Extract the [X, Y] coordinate from the center of the cell holding the provided text.  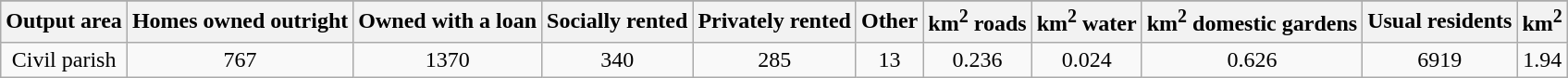
km2 domestic gardens [1252, 22]
0.024 [1086, 59]
1.94 [1542, 59]
340 [618, 59]
km2 roads [977, 22]
0.236 [977, 59]
km2 water [1086, 22]
Socially rented [618, 22]
767 [240, 59]
Owned with a loan [448, 22]
0.626 [1252, 59]
Civil parish [65, 59]
Other [889, 22]
km2 [1542, 22]
Privately rented [775, 22]
Homes owned outright [240, 22]
1370 [448, 59]
Usual residents [1439, 22]
13 [889, 59]
Output area [65, 22]
6919 [1439, 59]
285 [775, 59]
